Provide the (X, Y) coordinate of the cell's center where the given text is located.  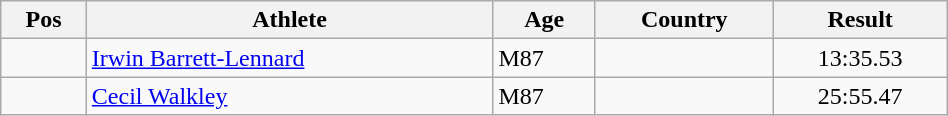
Athlete (290, 20)
Age (544, 20)
Cecil Walkley (290, 96)
13:35.53 (860, 58)
Irwin Barrett-Lennard (290, 58)
Country (684, 20)
25:55.47 (860, 96)
Pos (44, 20)
Result (860, 20)
